From the cell containing the given text, extract its center point as [X, Y] coordinate. 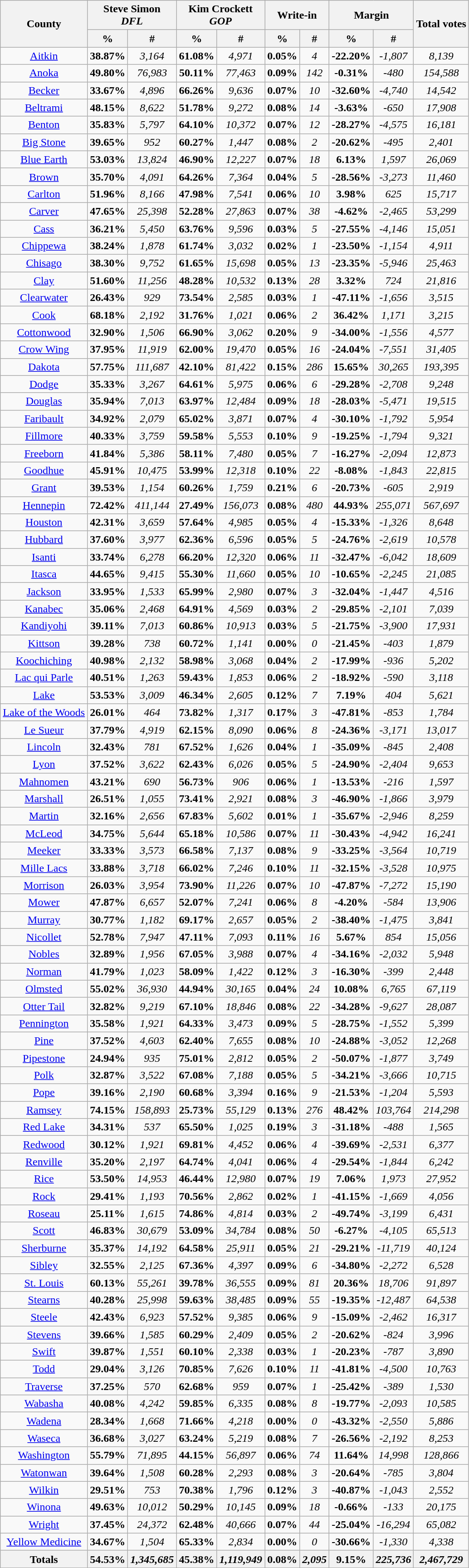
64,538 [441, 1300]
30,165 [241, 989]
6,431 [441, 1213]
35.33% [108, 384]
25.73% [197, 1110]
Sibley [44, 1265]
-20.64% [351, 1473]
3,573 [152, 851]
1,784 [441, 712]
-29.28% [351, 384]
-5,946 [394, 263]
13 [315, 263]
44.94% [197, 989]
-25.04% [351, 1524]
-35.09% [351, 747]
-1,447 [394, 592]
-34.80% [351, 1265]
-30.66% [351, 1542]
Roseau [44, 1213]
5,386 [152, 453]
1,759 [241, 488]
1,025 [241, 1127]
Traverse [44, 1386]
-10.65% [351, 574]
-23.35% [351, 263]
4,091 [152, 177]
63.24% [197, 1438]
0.20% [282, 332]
14 [315, 108]
57.52% [197, 1317]
3,118 [441, 678]
52.28% [197, 211]
-29.21% [351, 1248]
30.77% [108, 920]
County [44, 24]
13,906 [441, 902]
10,719 [441, 851]
-2,531 [394, 1144]
6,528 [441, 1265]
12,227 [241, 159]
3,979 [441, 799]
4,603 [152, 1040]
66.90% [197, 332]
Pennington [44, 1023]
35.58% [108, 1023]
66.58% [197, 851]
41.79% [108, 971]
32.82% [108, 1006]
959 [241, 1386]
5,202 [441, 661]
67.83% [197, 816]
34.92% [108, 419]
8,166 [152, 194]
30.12% [108, 1144]
214,298 [441, 1110]
-49.74% [351, 1213]
39.28% [108, 643]
2,605 [241, 695]
404 [394, 695]
Beltrami [44, 108]
Clearwater [44, 298]
65.18% [197, 833]
Meeker [44, 851]
154,588 [441, 73]
3,759 [152, 436]
74.15% [108, 1110]
158,893 [152, 1110]
3,164 [152, 56]
26.03% [108, 885]
13,824 [152, 159]
2,448 [441, 971]
411,144 [152, 505]
60.10% [197, 1352]
17,931 [441, 626]
1,193 [152, 1196]
4,919 [152, 730]
1,504 [152, 1542]
Total votes [441, 24]
54.53% [108, 1559]
-495 [394, 142]
-216 [394, 781]
31,405 [441, 350]
-18.92% [351, 678]
4,452 [241, 1144]
15.65% [351, 367]
Freeborn [44, 453]
-2,272 [394, 1265]
18,609 [441, 557]
Renville [44, 1162]
60.26% [197, 488]
Scott [44, 1231]
36,930 [152, 989]
17,908 [441, 108]
Waseca [44, 1438]
781 [152, 747]
42.43% [108, 1317]
193,395 [441, 367]
-34.28% [351, 1006]
-32.60% [351, 90]
-24.88% [351, 1040]
Stearns [44, 1300]
16,181 [441, 125]
Goodhue [44, 470]
Swift [44, 1352]
-2,093 [394, 1404]
7,364 [241, 177]
1,141 [241, 643]
39.65% [108, 142]
-34.16% [351, 954]
49.80% [108, 73]
Mahnomen [44, 781]
1,879 [441, 643]
11,226 [241, 885]
-47.81% [351, 712]
65.33% [197, 1542]
-1,844 [394, 1162]
Isanti [44, 557]
0.19% [282, 1127]
Lyon [44, 764]
1,585 [152, 1334]
Mille Lacs [44, 868]
53.03% [108, 159]
Pipestone [44, 1058]
9,415 [152, 574]
33.33% [108, 851]
0.01% [282, 816]
19 [315, 1179]
10,715 [441, 1075]
1,021 [241, 315]
44 [315, 1524]
-20.23% [351, 1352]
16,241 [441, 833]
Blue Earth [44, 159]
7,241 [241, 902]
32.87% [108, 1075]
8,253 [441, 1438]
-12,487 [394, 1300]
1,668 [152, 1421]
-824 [394, 1334]
3,068 [241, 661]
0.15% [282, 367]
1,956 [152, 954]
Kittson [44, 643]
36.21% [108, 228]
60.28% [197, 1473]
74.86% [197, 1213]
-1,656 [394, 298]
Winona [44, 1507]
46.83% [108, 1231]
21,085 [441, 574]
2,095 [315, 1559]
37.25% [108, 1386]
11,919 [152, 350]
46.34% [197, 695]
39.11% [108, 626]
Becker [44, 90]
Faribault [44, 419]
-41.15% [351, 1196]
8,259 [441, 816]
Carver [44, 211]
Otter Tail [44, 1006]
-3,273 [394, 177]
21,816 [441, 281]
34,784 [241, 1231]
-3,666 [394, 1075]
52.78% [108, 937]
39.16% [108, 1093]
27,863 [241, 211]
2,197 [152, 1162]
Fillmore [44, 436]
9,321 [441, 436]
-845 [394, 747]
-41.81% [351, 1369]
9,596 [241, 228]
9,752 [152, 263]
9,385 [241, 1317]
Itasca [44, 574]
Steve SimonDFL [132, 15]
Cottonwood [44, 332]
32.16% [108, 816]
9,248 [441, 384]
36.68% [108, 1438]
-4,740 [394, 90]
26.01% [108, 712]
59.58% [197, 436]
464 [152, 712]
15,698 [241, 263]
10,532 [241, 281]
-0.66% [351, 1507]
-30.10% [351, 419]
53.99% [197, 470]
33.88% [108, 868]
8,622 [152, 108]
66.26% [197, 90]
55 [315, 1300]
-3,199 [394, 1213]
1,565 [441, 1127]
39.87% [108, 1352]
72.42% [108, 505]
53,299 [441, 211]
-29.85% [351, 609]
-28.27% [351, 125]
1,853 [241, 678]
19,470 [241, 350]
Benton [44, 125]
Crow Wing [44, 350]
65,513 [441, 1231]
37.45% [108, 1524]
Lake of the Woods [44, 712]
724 [394, 281]
2,408 [441, 747]
-11,719 [394, 1248]
51.96% [108, 194]
27.49% [197, 505]
-1,843 [394, 470]
10.08% [351, 989]
906 [241, 781]
480 [315, 505]
4,985 [241, 523]
-0.31% [351, 73]
625 [394, 194]
62.36% [197, 540]
1,317 [241, 712]
6,657 [152, 902]
30,679 [152, 1231]
-31.18% [351, 1127]
4,516 [441, 592]
38.87% [108, 56]
7,541 [241, 194]
156,073 [241, 505]
4,577 [441, 332]
286 [315, 367]
1,055 [152, 799]
-4,105 [394, 1231]
3,890 [441, 1352]
7,137 [241, 851]
35.70% [108, 177]
-650 [394, 108]
40.33% [108, 436]
38 [315, 211]
567,697 [441, 505]
47.65% [108, 211]
Chisago [44, 263]
Rice [44, 1179]
2,657 [241, 920]
11,256 [152, 281]
7,626 [241, 1369]
32.43% [108, 747]
56,897 [241, 1455]
10,372 [241, 125]
15,190 [441, 885]
Redwood [44, 1144]
76,983 [152, 73]
44.65% [108, 574]
53.09% [197, 1231]
11,660 [241, 574]
4,814 [241, 1213]
31.76% [197, 315]
-133 [394, 1507]
-38.40% [351, 920]
42.10% [197, 367]
7,039 [441, 609]
-46.90% [351, 799]
2,656 [152, 816]
-403 [394, 643]
-1,866 [394, 799]
3,749 [441, 1058]
2,552 [441, 1490]
59.85% [197, 1404]
-2,619 [394, 540]
81 [315, 1282]
15,056 [441, 937]
39.64% [108, 1473]
Hennepin [44, 505]
6,377 [441, 1144]
64.61% [197, 384]
-1,794 [394, 436]
67.36% [197, 1265]
5,602 [241, 816]
-6.27% [351, 1231]
-35.67% [351, 816]
929 [152, 298]
3.98% [351, 194]
39.53% [108, 488]
-34.00% [351, 332]
6,765 [394, 989]
-20.73% [351, 488]
6,026 [241, 764]
3,522 [152, 1075]
Koochiching [44, 661]
1,508 [152, 1473]
5,219 [241, 1438]
Douglas [44, 401]
5,954 [441, 419]
26.51% [108, 799]
-2,708 [394, 384]
64.33% [197, 1023]
10,578 [441, 540]
-26.56% [351, 1438]
-1,154 [394, 246]
2,980 [241, 592]
65.99% [197, 592]
-1,807 [394, 56]
Wilkin [44, 1490]
48.42% [351, 1110]
Kandiyohi [44, 626]
3,804 [441, 1473]
50 [315, 1231]
47.11% [197, 937]
19,515 [441, 401]
62.43% [197, 764]
-2,101 [394, 609]
Wabasha [44, 1404]
5,553 [241, 436]
854 [394, 937]
44.93% [351, 505]
45.38% [197, 1559]
-28.03% [351, 401]
-50.07% [351, 1058]
59.43% [197, 678]
Watonwan [44, 1473]
-15.09% [351, 1317]
58.11% [197, 453]
9,219 [152, 1006]
64.58% [197, 1248]
-1,043 [394, 1490]
55.02% [108, 989]
0.21% [282, 488]
37.79% [108, 730]
-47.87% [351, 885]
61.65% [197, 263]
7,947 [152, 937]
53.53% [108, 695]
-590 [394, 678]
9,653 [441, 764]
33.74% [108, 557]
60.29% [197, 1334]
3,473 [241, 1023]
7.19% [351, 695]
41.84% [108, 453]
71.66% [197, 1421]
Kim CrockettGOP [220, 15]
-23.50% [351, 246]
9.15% [351, 1559]
2,812 [241, 1058]
Steele [44, 1317]
3,996 [441, 1334]
2,293 [241, 1473]
225,736 [394, 1559]
2,401 [441, 142]
-2,465 [394, 211]
3,988 [241, 954]
Pope [44, 1093]
-24.04% [351, 350]
27,952 [441, 1179]
61.74% [197, 246]
-16.27% [351, 453]
-1,330 [394, 1542]
-3,900 [394, 626]
-28.75% [351, 1023]
-15.33% [351, 523]
26,069 [441, 159]
3,718 [152, 868]
-21.45% [351, 643]
1,023 [152, 971]
570 [152, 1386]
-43.32% [351, 1421]
1,626 [241, 747]
14,192 [152, 1248]
68.18% [108, 315]
55,261 [152, 1282]
Marshall [44, 799]
20.36% [351, 1282]
-4.20% [351, 902]
Olmsted [44, 989]
35.06% [108, 609]
Morrison [44, 885]
7,093 [241, 937]
5,886 [441, 1421]
276 [315, 1110]
5,797 [152, 125]
50.29% [197, 1507]
-3,528 [394, 868]
-3,052 [394, 1040]
-488 [394, 1127]
2,132 [152, 661]
-19.25% [351, 436]
-4,942 [394, 833]
6.13% [351, 159]
12,980 [241, 1179]
3,215 [441, 315]
16,317 [441, 1317]
29.51% [108, 1490]
0.11% [282, 937]
-785 [394, 1473]
4,896 [152, 90]
3,394 [241, 1093]
52.07% [197, 902]
-3,171 [394, 730]
47.87% [108, 902]
10,975 [441, 868]
-6,042 [394, 557]
-21.75% [351, 626]
Carlton [44, 194]
73.90% [197, 885]
4,338 [441, 1542]
48.28% [197, 281]
Lake [44, 695]
12,873 [441, 453]
-936 [394, 661]
42.31% [108, 523]
-22.20% [351, 56]
71,895 [152, 1455]
5,621 [441, 695]
-4,575 [394, 125]
3,841 [441, 920]
Norman [44, 971]
Clay [44, 281]
24,372 [152, 1524]
62.48% [197, 1524]
32.55% [108, 1265]
6,335 [241, 1404]
2,125 [152, 1265]
-24.36% [351, 730]
64.91% [197, 609]
-24.76% [351, 540]
1,119,949 [241, 1559]
70.38% [197, 1490]
-32.47% [351, 557]
9,272 [241, 108]
12,320 [241, 557]
-1,669 [394, 1196]
-13.53% [351, 781]
Martin [44, 816]
69.17% [197, 920]
3,954 [152, 885]
35.83% [108, 125]
74 [315, 1455]
40.98% [108, 661]
Grant [44, 488]
1,530 [441, 1386]
4,242 [152, 1404]
-7,551 [394, 350]
73.54% [197, 298]
-3.63% [351, 108]
-605 [394, 488]
18,846 [241, 1006]
63.76% [197, 228]
10,913 [241, 626]
753 [152, 1490]
67.05% [197, 954]
1,533 [152, 592]
55,129 [241, 1110]
-3,564 [394, 851]
24 [315, 989]
-2,550 [394, 1421]
2,862 [241, 1196]
10,585 [441, 1404]
73.41% [197, 799]
60.86% [197, 626]
-47.11% [351, 298]
128,866 [441, 1455]
3,659 [152, 523]
30,265 [394, 367]
38,485 [241, 1300]
35.20% [108, 1162]
935 [152, 1058]
1,345,685 [152, 1559]
1,551 [152, 1352]
Todd [44, 1369]
1,182 [152, 920]
64.74% [197, 1162]
32.89% [108, 954]
Dakota [44, 367]
34.75% [108, 833]
-2,032 [394, 954]
Washington [44, 1455]
59.63% [197, 1300]
-389 [394, 1386]
Ramsey [44, 1110]
70.85% [197, 1369]
3,622 [152, 764]
62.00% [197, 350]
62.68% [197, 1386]
Margin [371, 15]
-2,192 [394, 1438]
40.08% [108, 1404]
Anoka [44, 73]
7,655 [241, 1040]
43.21% [108, 781]
45.91% [108, 470]
14,998 [394, 1455]
25,911 [241, 1248]
6,278 [152, 557]
39.66% [108, 1334]
46.44% [197, 1179]
36,555 [241, 1282]
10,012 [152, 1507]
6,242 [441, 1162]
-32.15% [351, 868]
49.63% [108, 1507]
1,171 [394, 315]
20,175 [441, 1507]
35.37% [108, 1248]
40.28% [108, 1300]
15,051 [441, 228]
Lac qui Parle [44, 678]
40,124 [441, 1248]
-2,462 [394, 1317]
69.81% [197, 1144]
53.50% [108, 1179]
103,764 [394, 1110]
Hubbard [44, 540]
690 [152, 781]
37.95% [108, 350]
-32.04% [351, 592]
Wadena [44, 1421]
11.64% [351, 1455]
738 [152, 643]
10,586 [241, 833]
55.30% [197, 574]
1,447 [241, 142]
6,923 [152, 1317]
3,027 [152, 1438]
61.08% [197, 56]
25.11% [108, 1213]
-4.62% [351, 211]
Chippewa [44, 246]
Red Lake [44, 1127]
Dodge [44, 384]
38.30% [108, 263]
8,090 [241, 730]
65.02% [197, 419]
36.42% [351, 315]
3,267 [152, 384]
12,484 [241, 401]
-34.21% [351, 1075]
-27.55% [351, 228]
-1,792 [394, 419]
2,079 [152, 419]
25,998 [152, 1300]
40,666 [241, 1524]
5,399 [441, 1023]
4,041 [241, 1162]
-2,245 [394, 574]
6,596 [241, 540]
5,450 [152, 228]
65,082 [441, 1524]
5,644 [152, 833]
1,878 [152, 246]
12,318 [241, 470]
-28.56% [351, 177]
7,480 [241, 453]
142 [315, 73]
24.94% [108, 1058]
1,422 [241, 971]
-39.69% [351, 1144]
34.67% [108, 1542]
4,971 [241, 56]
2,468 [152, 609]
58.98% [197, 661]
91,897 [441, 1282]
-399 [394, 971]
Pine [44, 1040]
-4,500 [394, 1369]
-1,877 [394, 1058]
15,717 [441, 194]
4,218 [241, 1421]
60.68% [197, 1093]
Kanabec [44, 609]
14,953 [152, 1179]
255,071 [394, 505]
2,585 [241, 298]
-1,475 [394, 920]
-1,204 [394, 1093]
Stevens [44, 1334]
10,475 [152, 470]
7.06% [351, 1179]
0.17% [282, 712]
73.82% [197, 712]
Mower [44, 902]
3,062 [241, 332]
-5,471 [394, 401]
33.67% [108, 90]
-19.77% [351, 1404]
5,975 [241, 384]
Cook [44, 315]
1,615 [152, 1213]
Totals [44, 1559]
Polk [44, 1075]
7,188 [241, 1075]
2,919 [441, 488]
4,569 [241, 609]
75.01% [197, 1058]
-21.53% [351, 1093]
4,911 [441, 246]
2,409 [241, 1334]
537 [152, 1127]
-2,404 [394, 764]
Yellow Medicine [44, 1542]
81,422 [241, 367]
46.90% [197, 159]
952 [152, 142]
-9,627 [394, 1006]
70.56% [197, 1196]
-4,146 [394, 228]
Le Sueur [44, 730]
Aitkin [44, 56]
29.04% [108, 1369]
-480 [394, 73]
51.78% [197, 108]
14,542 [441, 90]
-853 [394, 712]
1,796 [241, 1490]
50.11% [197, 73]
5.67% [351, 937]
Cass [44, 228]
57.64% [197, 523]
67.08% [197, 1075]
28.34% [108, 1421]
67.10% [197, 1006]
60.72% [197, 643]
Murray [44, 920]
Write-in [297, 15]
1,263 [152, 678]
-1,556 [394, 332]
1,973 [394, 1179]
-787 [394, 1352]
3,515 [441, 298]
Rock [44, 1196]
8,648 [441, 523]
21 [315, 1248]
3.32% [351, 281]
51.60% [108, 281]
64.26% [197, 177]
66.20% [197, 557]
33.95% [108, 592]
3,032 [241, 246]
38.24% [108, 246]
-2,946 [394, 816]
67.52% [197, 747]
5,593 [441, 1093]
Nobles [44, 954]
63.97% [197, 401]
11,460 [441, 177]
-2,094 [394, 453]
8,139 [441, 56]
1,506 [152, 332]
McLeod [44, 833]
-29.54% [351, 1162]
29.41% [108, 1196]
57.75% [108, 367]
-16.30% [351, 971]
-40.87% [351, 1490]
26.43% [108, 298]
3,871 [241, 419]
-1,326 [394, 523]
3,126 [152, 1369]
25,398 [152, 211]
58.09% [197, 971]
47.98% [197, 194]
10,763 [441, 1369]
3,977 [152, 540]
64.10% [197, 125]
56.73% [197, 781]
2,338 [241, 1352]
-24.90% [351, 764]
55.79% [108, 1455]
5,948 [441, 954]
60.13% [108, 1282]
32.90% [108, 332]
2,834 [241, 1542]
4,397 [241, 1265]
Sherburne [44, 1248]
-33.25% [351, 851]
13,017 [441, 730]
62.40% [197, 1040]
22,815 [441, 470]
66.02% [197, 868]
44.15% [197, 1455]
Brown [44, 177]
Big Stone [44, 142]
-584 [394, 902]
62.15% [197, 730]
-19.35% [351, 1300]
37.60% [108, 540]
111,687 [152, 367]
Jackson [44, 592]
Wright [44, 1524]
39.78% [197, 1282]
9,636 [241, 90]
-25.42% [351, 1386]
12 [315, 125]
65.50% [197, 1127]
-7,272 [394, 885]
60.27% [197, 142]
7,246 [241, 868]
28 [315, 281]
4,056 [441, 1196]
1,154 [152, 488]
Nicollet [44, 937]
2,921 [241, 799]
0.16% [282, 1093]
3,009 [152, 695]
-1,552 [394, 1023]
28,087 [441, 1006]
77,463 [241, 73]
-17.99% [351, 661]
2,190 [152, 1093]
18,706 [394, 1282]
St. Louis [44, 1282]
34.31% [108, 1127]
-16,294 [394, 1524]
-8.08% [351, 470]
35.94% [108, 401]
-30.43% [351, 833]
40.51% [108, 678]
67,119 [441, 989]
Houston [44, 523]
48.15% [108, 108]
Lincoln [44, 747]
10,145 [241, 1507]
2,192 [152, 315]
25,463 [441, 263]
2,467,729 [441, 1559]
12,268 [441, 1040]
